Pinpoint the cell where the given text exists, returning its [x, y] midpoint coordinate. 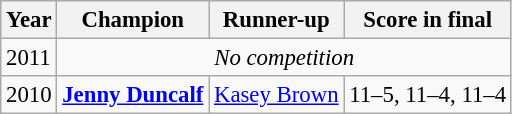
Year [29, 20]
Runner-up [276, 20]
2011 [29, 58]
Jenny Duncalf [133, 95]
2010 [29, 95]
No competition [284, 58]
11–5, 11–4, 11–4 [428, 95]
Champion [133, 20]
Score in final [428, 20]
Kasey Brown [276, 95]
